Locate the cell with the specified text and output its (x, y) center coordinate. 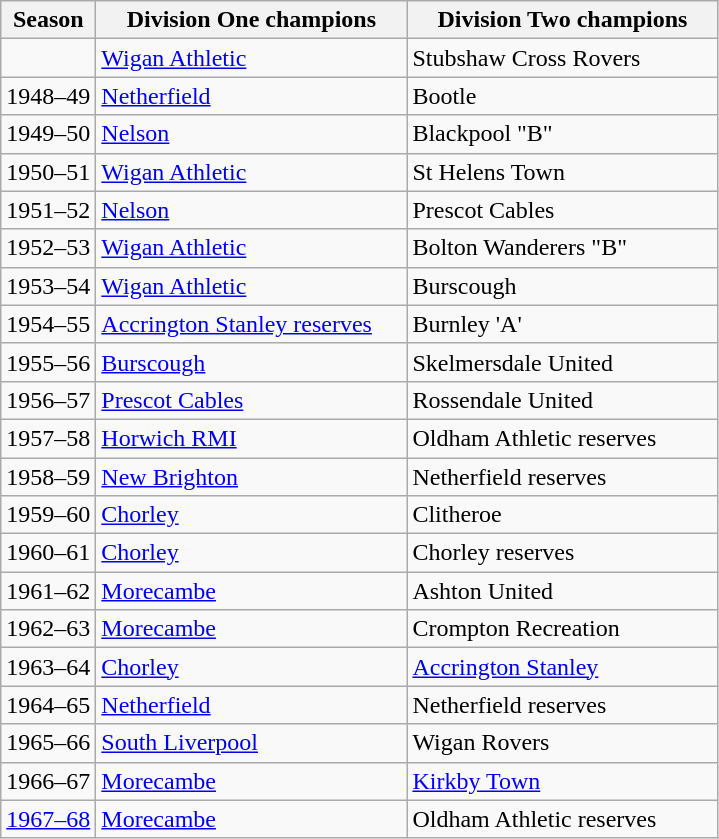
1952–53 (48, 248)
South Liverpool (252, 743)
1961–62 (48, 591)
St Helens Town (562, 172)
1965–66 (48, 743)
Bolton Wanderers "B" (562, 248)
1967–68 (48, 819)
1964–65 (48, 705)
1951–52 (48, 210)
1959–60 (48, 515)
Stubshaw Cross Rovers (562, 58)
1949–50 (48, 134)
1955–56 (48, 362)
Season (48, 20)
Crompton Recreation (562, 629)
Kirkby Town (562, 781)
Chorley reserves (562, 553)
Wigan Rovers (562, 743)
1954–55 (48, 324)
Burnley 'A' (562, 324)
Blackpool "B" (562, 134)
1966–67 (48, 781)
1960–61 (48, 553)
1957–58 (48, 438)
New Brighton (252, 477)
1962–63 (48, 629)
Accrington Stanley reserves (252, 324)
Accrington Stanley (562, 667)
1963–64 (48, 667)
Clitheroe (562, 515)
Bootle (562, 96)
Division One champions (252, 20)
Division Two champions (562, 20)
Rossendale United (562, 400)
Horwich RMI (252, 438)
Skelmersdale United (562, 362)
1948–49 (48, 96)
Ashton United (562, 591)
1956–57 (48, 400)
1958–59 (48, 477)
1950–51 (48, 172)
1953–54 (48, 286)
